From the cell containing the given text, extract its center point as (X, Y) coordinate. 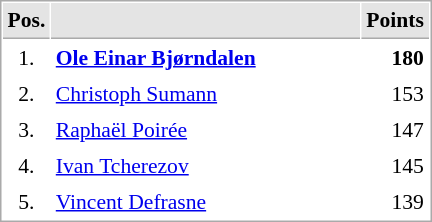
Christoph Sumann (206, 93)
180 (396, 57)
Ivan Tcherezov (206, 165)
1. (26, 57)
147 (396, 129)
Pos. (26, 21)
139 (396, 201)
Points (396, 21)
Ole Einar Bjørndalen (206, 57)
Raphaël Poirée (206, 129)
3. (26, 129)
5. (26, 201)
2. (26, 93)
145 (396, 165)
153 (396, 93)
4. (26, 165)
Vincent Defrasne (206, 201)
